Detect which cell encompasses the target text, then output its (x, y) center coordinate. 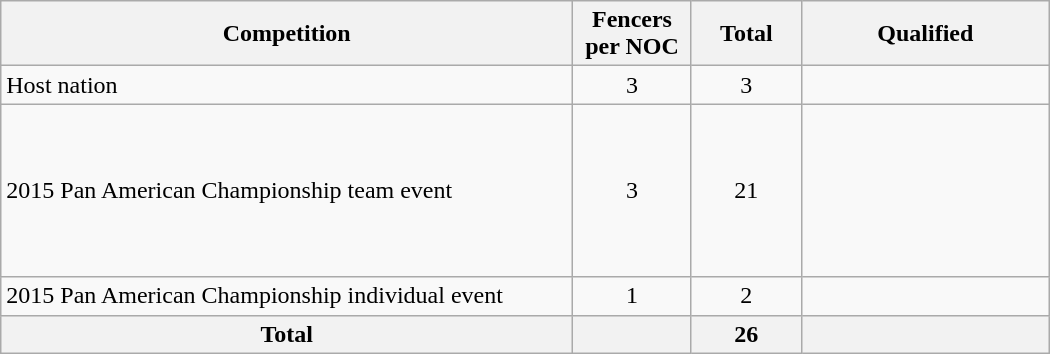
21 (746, 190)
Competition (287, 34)
2 (746, 296)
Fencers per NOC (632, 34)
2015 Pan American Championship individual event (287, 296)
Qualified (925, 34)
Host nation (287, 85)
1 (632, 296)
2015 Pan American Championship team event (287, 190)
26 (746, 334)
